Scan for the cell matching the given text and deliver its (x, y) coordinate at center. 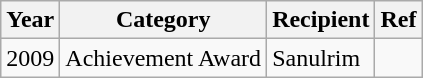
Year (30, 20)
2009 (30, 58)
Recipient (321, 20)
Ref (398, 20)
Category (164, 20)
Achievement Award (164, 58)
Sanulrim (321, 58)
